Determine the [x, y] coordinate at the center of the cell enclosing the given text.  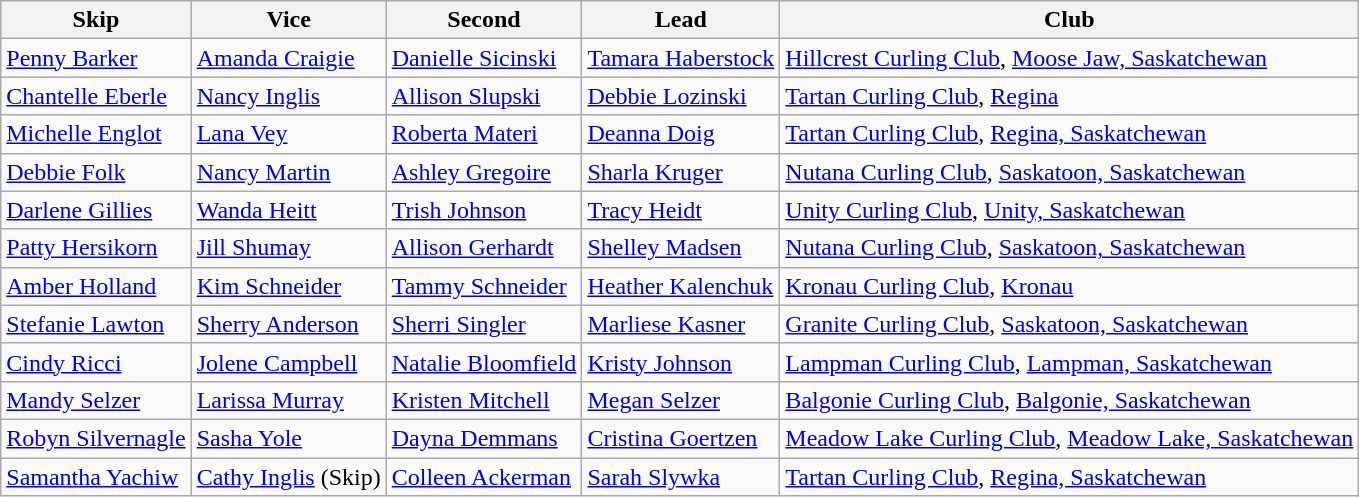
Natalie Bloomfield [484, 362]
Cindy Ricci [96, 362]
Sharla Kruger [681, 172]
Ashley Gregoire [484, 172]
Kim Schneider [288, 286]
Larissa Murray [288, 400]
Debbie Lozinski [681, 96]
Unity Curling Club, Unity, Saskatchewan [1070, 210]
Lampman Curling Club, Lampman, Saskatchewan [1070, 362]
Cristina Goertzen [681, 438]
Amanda Craigie [288, 58]
Roberta Materi [484, 134]
Robyn Silvernagle [96, 438]
Allison Gerhardt [484, 248]
Patty Hersikorn [96, 248]
Sherri Singler [484, 324]
Tammy Schneider [484, 286]
Colleen Ackerman [484, 477]
Samantha Yachiw [96, 477]
Skip [96, 20]
Marliese Kasner [681, 324]
Trish Johnson [484, 210]
Debbie Folk [96, 172]
Penny Barker [96, 58]
Balgonie Curling Club, Balgonie, Saskatchewan [1070, 400]
Nancy Martin [288, 172]
Jolene Campbell [288, 362]
Shelley Madsen [681, 248]
Allison Slupski [484, 96]
Stefanie Lawton [96, 324]
Tartan Curling Club, Regina [1070, 96]
Tracy Heidt [681, 210]
Kristy Johnson [681, 362]
Deanna Doig [681, 134]
Jill Shumay [288, 248]
Tamara Haberstock [681, 58]
Michelle Englot [96, 134]
Mandy Selzer [96, 400]
Chantelle Eberle [96, 96]
Danielle Sicinski [484, 58]
Megan Selzer [681, 400]
Vice [288, 20]
Sasha Yole [288, 438]
Lead [681, 20]
Hillcrest Curling Club, Moose Jaw, Saskatchewan [1070, 58]
Nancy Inglis [288, 96]
Club [1070, 20]
Kristen Mitchell [484, 400]
Dayna Demmans [484, 438]
Heather Kalenchuk [681, 286]
Lana Vey [288, 134]
Second [484, 20]
Wanda Heitt [288, 210]
Granite Curling Club, Saskatoon, Saskatchewan [1070, 324]
Meadow Lake Curling Club, Meadow Lake, Saskatchewan [1070, 438]
Kronau Curling Club, Kronau [1070, 286]
Sherry Anderson [288, 324]
Amber Holland [96, 286]
Cathy Inglis (Skip) [288, 477]
Darlene Gillies [96, 210]
Sarah Slywka [681, 477]
